Return the [X, Y] coordinate for the center point of the cell that contains the specified text.  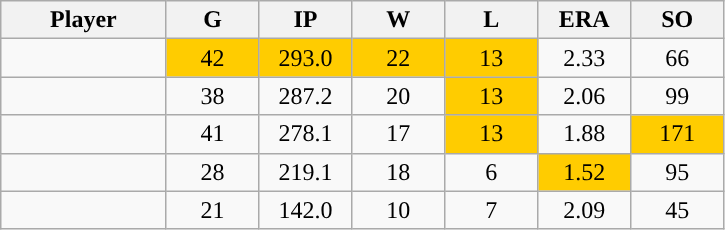
2.33 [584, 58]
18 [398, 172]
10 [398, 210]
95 [678, 172]
L [492, 20]
287.2 [306, 96]
IP [306, 20]
21 [212, 210]
2.06 [584, 96]
6 [492, 172]
278.1 [306, 134]
1.88 [584, 134]
66 [678, 58]
38 [212, 96]
142.0 [306, 210]
SO [678, 20]
W [398, 20]
41 [212, 134]
2.09 [584, 210]
Player [84, 20]
28 [212, 172]
171 [678, 134]
7 [492, 210]
42 [212, 58]
22 [398, 58]
1.52 [584, 172]
293.0 [306, 58]
99 [678, 96]
ERA [584, 20]
20 [398, 96]
G [212, 20]
219.1 [306, 172]
17 [398, 134]
45 [678, 210]
